Output the [X, Y] coordinate of the center of the cell containing the given text.  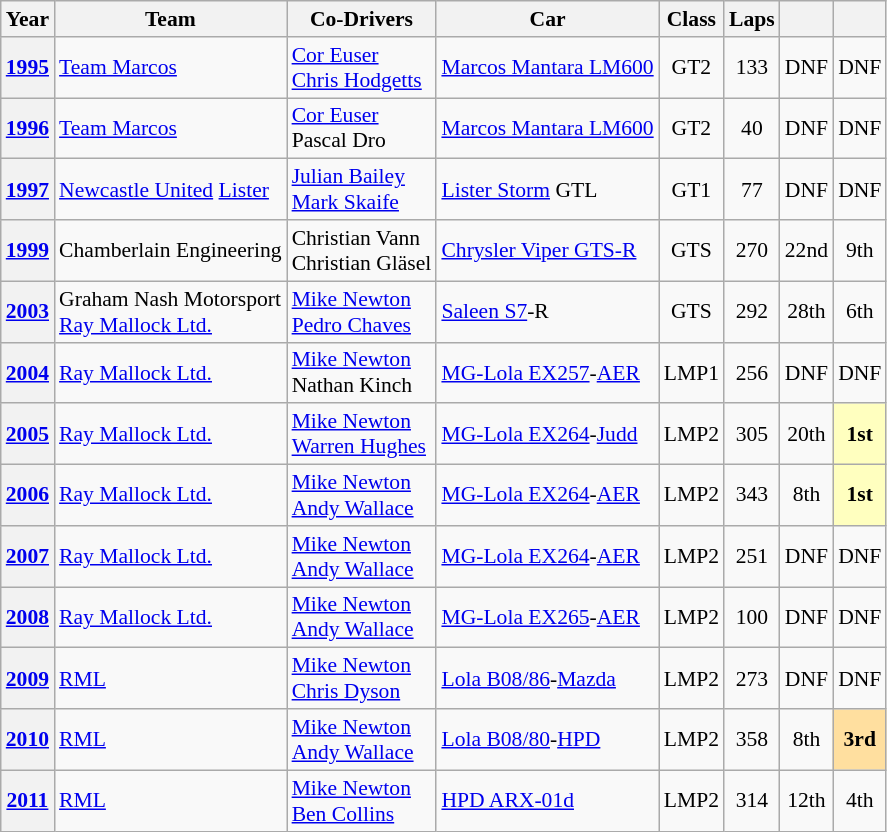
Co-Drivers [362, 19]
Cor Euser Chris Hodgetts [362, 68]
HPD ARX-01d [547, 800]
358 [752, 740]
Team [170, 19]
MG-Lola EX265-AER [547, 618]
343 [752, 496]
Laps [752, 19]
2004 [28, 372]
Lola B08/80-HPD [547, 740]
Christian Vann Christian Gläsel [362, 250]
Mike Newton Ben Collins [362, 800]
2008 [28, 618]
1999 [28, 250]
28th [806, 312]
22nd [806, 250]
GT1 [692, 190]
292 [752, 312]
Lola B08/86-Mazda [547, 678]
20th [806, 434]
133 [752, 68]
2007 [28, 556]
Car [547, 19]
270 [752, 250]
40 [752, 128]
2010 [28, 740]
Chrysler Viper GTS-R [547, 250]
Mike Newton Warren Hughes [362, 434]
12th [806, 800]
1996 [28, 128]
305 [752, 434]
Chamberlain Engineering [170, 250]
Mike Newton Chris Dyson [362, 678]
Mike Newton Nathan Kinch [362, 372]
1995 [28, 68]
3rd [860, 740]
2006 [28, 496]
314 [752, 800]
6th [860, 312]
2005 [28, 434]
LMP1 [692, 372]
Saleen S7-R [547, 312]
2009 [28, 678]
Newcastle United Lister [170, 190]
MG-Lola EX264-Judd [547, 434]
Graham Nash Motorsport Ray Mallock Ltd. [170, 312]
Year [28, 19]
251 [752, 556]
1997 [28, 190]
273 [752, 678]
4th [860, 800]
2003 [28, 312]
100 [752, 618]
Lister Storm GTL [547, 190]
Mike Newton Pedro Chaves [362, 312]
9th [860, 250]
Julian Bailey Mark Skaife [362, 190]
256 [752, 372]
77 [752, 190]
Class [692, 19]
MG-Lola EX257-AER [547, 372]
2011 [28, 800]
Cor Euser Pascal Dro [362, 128]
